Find where the given text appears and provide that cell's center as (x, y) coordinate. 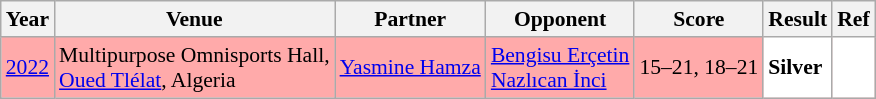
Year (28, 19)
Bengisu Erçetin Nazlıcan İnci (560, 68)
Venue (194, 19)
2022 (28, 68)
Ref (853, 19)
Yasmine Hamza (410, 68)
Partner (410, 19)
Opponent (560, 19)
Multipurpose Omnisports Hall,Oued Tlélat, Algeria (194, 68)
15–21, 18–21 (698, 68)
Silver (798, 68)
Result (798, 19)
Score (698, 19)
